Identify which cell holds the provided text, then report its (X, Y) central coordinate. 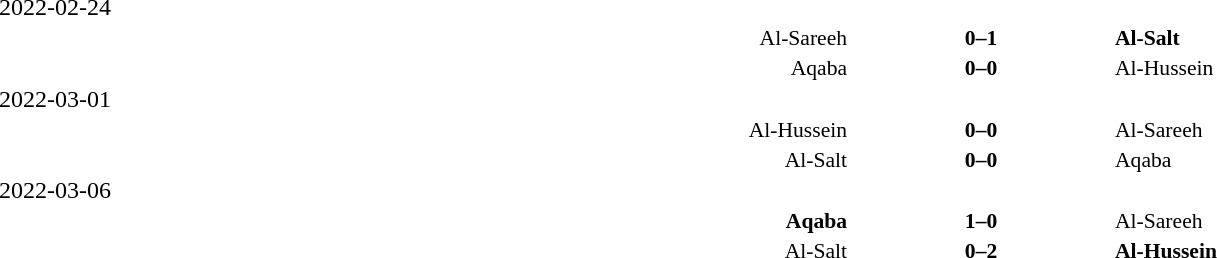
0–1 (981, 38)
1–0 (981, 221)
